Scan for the cell matching the given text and deliver its [x, y] coordinate at center. 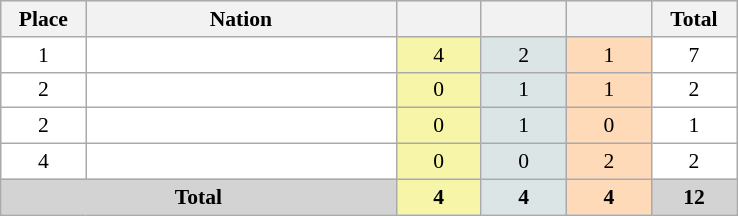
12 [694, 197]
Place [44, 19]
Nation [241, 19]
7 [694, 55]
